Pinpoint the cell where the given text exists, returning its (x, y) midpoint coordinate. 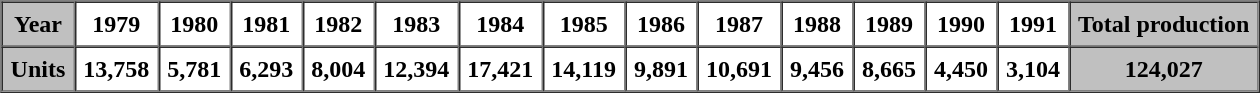
9,456 (817, 68)
1983 (416, 24)
1980 (194, 24)
1990 (961, 24)
8,004 (338, 68)
3,104 (1033, 68)
17,421 (500, 68)
Units (38, 68)
1982 (338, 24)
8,665 (889, 68)
6,293 (266, 68)
1989 (889, 24)
1985 (584, 24)
9,891 (661, 68)
1981 (266, 24)
5,781 (194, 68)
Total production (1164, 24)
1991 (1033, 24)
1987 (739, 24)
1988 (817, 24)
124,027 (1164, 68)
1986 (661, 24)
13,758 (116, 68)
4,450 (961, 68)
14,119 (584, 68)
12,394 (416, 68)
Year (38, 24)
1979 (116, 24)
10,691 (739, 68)
1984 (500, 24)
